Extract the (x, y) coordinate from the center of the cell holding the provided text.  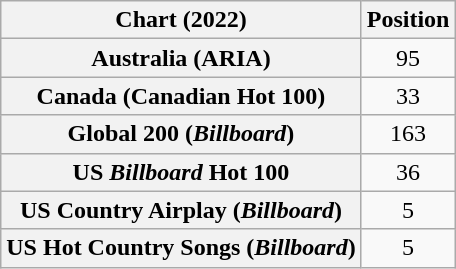
Position (408, 20)
163 (408, 134)
Global 200 (Billboard) (181, 134)
US Hot Country Songs (Billboard) (181, 248)
US Country Airplay (Billboard) (181, 210)
US Billboard Hot 100 (181, 172)
36 (408, 172)
Chart (2022) (181, 20)
Canada (Canadian Hot 100) (181, 96)
33 (408, 96)
95 (408, 58)
Australia (ARIA) (181, 58)
